Return (x, y) of the center of cell containing provided text 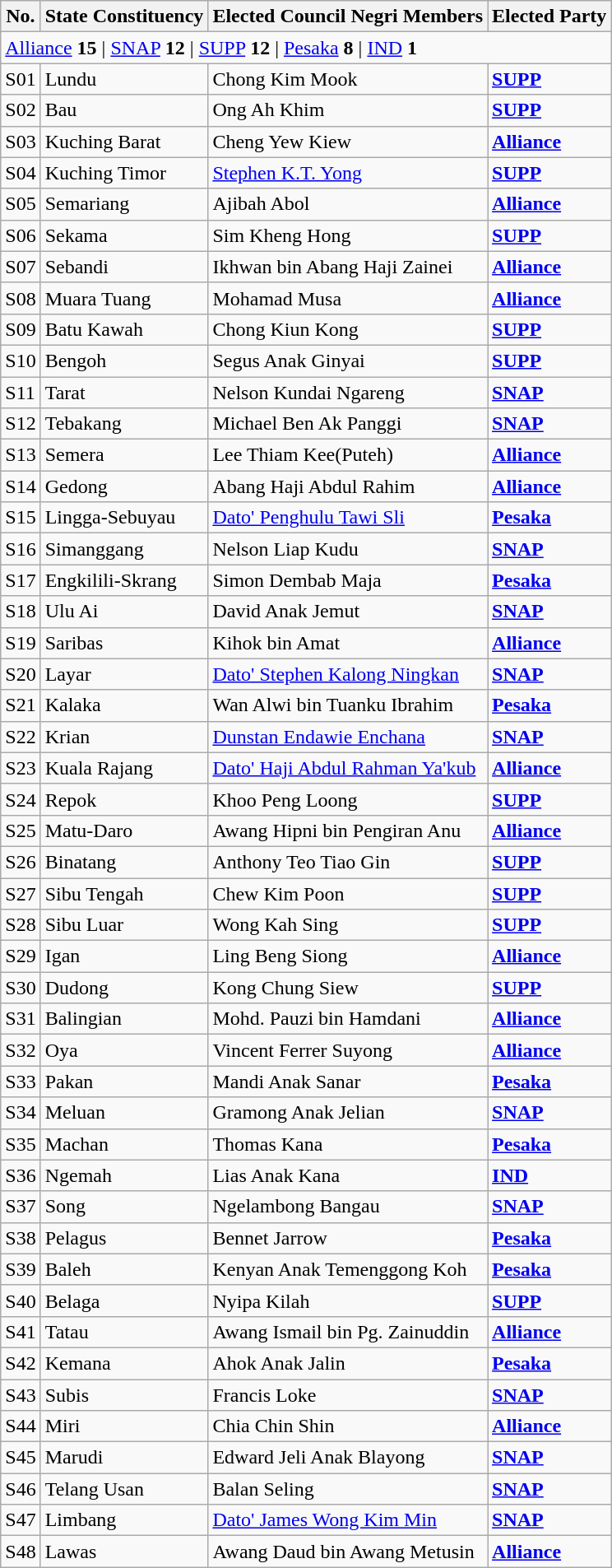
Lias Anak Kana (348, 1175)
S44 (21, 1426)
Binatang (124, 862)
Anthony Teo Tiao Gin (348, 862)
S33 (21, 1082)
Bennet Jarrow (348, 1238)
Dato' Haji Abdul Rahman Ya'kub (348, 768)
Dato' Penghulu Tawi Sli (348, 518)
Ngemah (124, 1175)
S14 (21, 486)
S43 (21, 1395)
Awang Ismail bin Pg. Zainuddin (348, 1332)
Pakan (124, 1082)
Stephen K.T. Yong (348, 173)
Awang Hipni bin Pengiran Anu (348, 831)
S41 (21, 1332)
S23 (21, 768)
S28 (21, 925)
S34 (21, 1113)
Lee Thiam Kee(Puteh) (348, 455)
Kuching Barat (124, 142)
Balingian (124, 1019)
Machan (124, 1144)
Kalaka (124, 705)
Nelson Liap Kudu (348, 549)
Bengoh (124, 361)
Ikhwan bin Abang Haji Zainei (348, 267)
Awang Daud bin Awang Metusin (348, 1552)
S18 (21, 612)
Ling Beng Siong (348, 956)
Pelagus (124, 1238)
Igan (124, 956)
Thomas Kana (348, 1144)
Dudong (124, 988)
Vincent Ferrer Suyong (348, 1050)
Mandi Anak Sanar (348, 1082)
S17 (21, 580)
Cheng Yew Kiew (348, 142)
Layar (124, 674)
Gedong (124, 486)
Abang Haji Abdul Rahim (348, 486)
Ahok Anak Jalin (348, 1363)
S21 (21, 705)
Wan Alwi bin Tuanku Ibrahim (348, 705)
S03 (21, 142)
S08 (21, 298)
Michael Ben Ak Panggi (348, 424)
Kong Chung Siew (348, 988)
Marudi (124, 1458)
Dato' James Wong Kim Min (348, 1520)
S46 (21, 1489)
S37 (21, 1207)
Elected Party (549, 16)
Mohd. Pauzi bin Hamdani (348, 1019)
S25 (21, 831)
Baleh (124, 1269)
S42 (21, 1363)
S11 (21, 393)
Lingga-Sebuyau (124, 518)
Edward Jeli Anak Blayong (348, 1458)
S31 (21, 1019)
S38 (21, 1238)
S05 (21, 204)
Lawas (124, 1552)
Kuching Timor (124, 173)
Krian (124, 737)
Chong Kiun Kong (348, 329)
Wong Kah Sing (348, 925)
S04 (21, 173)
S22 (21, 737)
Semariang (124, 204)
Nyipa Kilah (348, 1300)
Sibu Luar (124, 925)
Segus Anak Ginyai (348, 361)
Nelson Kundai Ngareng (348, 393)
Ajibah Abol (348, 204)
Sim Kheng Hong (348, 235)
Tebakang (124, 424)
Kihok bin Amat (348, 643)
Song (124, 1207)
Ulu Ai (124, 612)
Tatau (124, 1332)
S26 (21, 862)
S36 (21, 1175)
Matu-Daro (124, 831)
S12 (21, 424)
S07 (21, 267)
S15 (21, 518)
S09 (21, 329)
S24 (21, 799)
Chong Kim Mook (348, 79)
S06 (21, 235)
Semera (124, 455)
S30 (21, 988)
S35 (21, 1144)
IND (549, 1175)
No. (21, 16)
Kemana (124, 1363)
Tarat (124, 393)
S16 (21, 549)
Sebandi (124, 267)
Chia Chin Shin (348, 1426)
David Anak Jemut (348, 612)
Kenyan Anak Temenggong Koh (348, 1269)
S32 (21, 1050)
Simon Dembab Maja (348, 580)
Telang Usan (124, 1489)
Mohamad Musa (348, 298)
Sekama (124, 235)
S02 (21, 110)
Dunstan Endawie Enchana (348, 737)
S13 (21, 455)
Bau (124, 110)
Kuala Rajang (124, 768)
Lundu (124, 79)
S40 (21, 1300)
Sibu Tengah (124, 893)
Chew Kim Poon (348, 893)
S47 (21, 1520)
Engkilili-Skrang (124, 580)
Dato' Stephen Kalong Ningkan (348, 674)
Repok (124, 799)
S20 (21, 674)
Ngelambong Bangau (348, 1207)
State Constituency (124, 16)
Miri (124, 1426)
S48 (21, 1552)
S01 (21, 79)
Limbang (124, 1520)
Batu Kawah (124, 329)
Muara Tuang (124, 298)
S19 (21, 643)
Francis Loke (348, 1395)
Saribas (124, 643)
Oya (124, 1050)
Balan Seling (348, 1489)
Meluan (124, 1113)
S39 (21, 1269)
Elected Council Negri Members (348, 16)
Alliance 15 | SNAP 12 | SUPP 12 | Pesaka 8 | IND 1 (306, 48)
Khoo Peng Loong (348, 799)
Gramong Anak Jelian (348, 1113)
S10 (21, 361)
Subis (124, 1395)
Ong Ah Khim (348, 110)
S27 (21, 893)
Belaga (124, 1300)
Simanggang (124, 549)
S45 (21, 1458)
S29 (21, 956)
